For the text-containing cell, return its midpoint in (x, y) coordinate format. 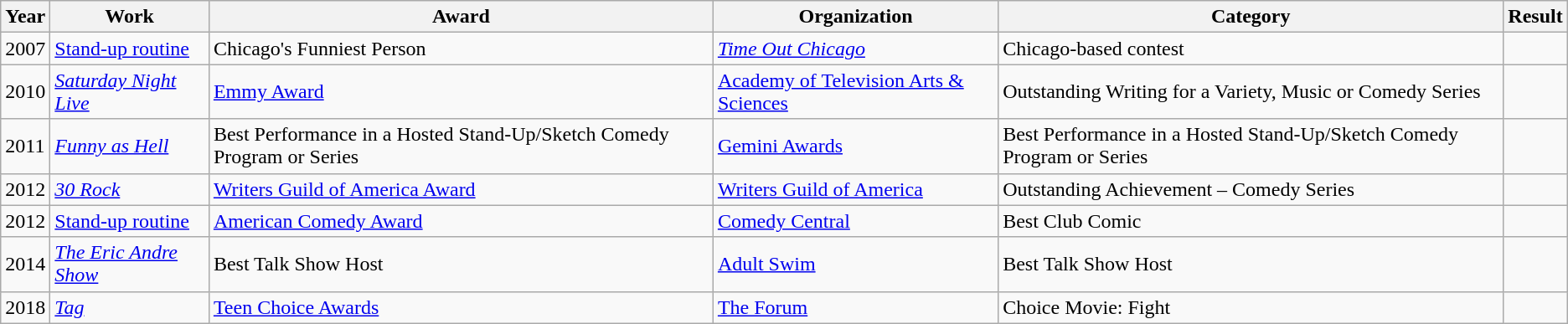
Comedy Central (855, 221)
30 Rock (130, 189)
The Eric Andre Show (130, 265)
The Forum (855, 307)
2007 (25, 49)
Time Out Chicago (855, 49)
Result (1535, 17)
Chicago-based contest (1251, 49)
Best Club Comic (1251, 221)
Award (461, 17)
Work (130, 17)
2014 (25, 265)
Organization (855, 17)
Emmy Award (461, 92)
Year (25, 17)
Teen Choice Awards (461, 307)
Choice Movie: Fight (1251, 307)
Gemini Awards (855, 146)
Tag (130, 307)
American Comedy Award (461, 221)
2010 (25, 92)
Saturday Night Live (130, 92)
2011 (25, 146)
2018 (25, 307)
Outstanding Achievement – Comedy Series (1251, 189)
Writers Guild of America (855, 189)
Outstanding Writing for a Variety, Music or Comedy Series (1251, 92)
Academy of Television Arts & Sciences (855, 92)
Adult Swim (855, 265)
Writers Guild of America Award (461, 189)
Category (1251, 17)
Funny as Hell (130, 146)
Chicago's Funniest Person (461, 49)
